Detect which cell encompasses the target text, then output its [X, Y] center coordinate. 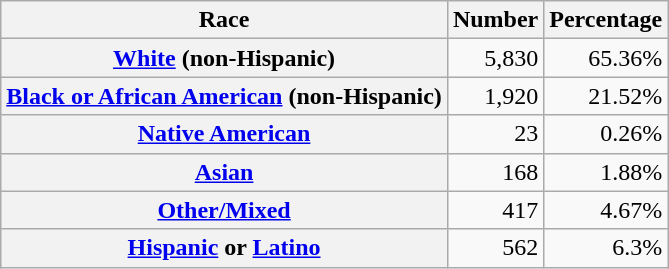
417 [495, 210]
Percentage [606, 20]
Number [495, 20]
Race [224, 20]
White (non-Hispanic) [224, 58]
6.3% [606, 248]
4.67% [606, 210]
562 [495, 248]
0.26% [606, 134]
Asian [224, 172]
Black or African American (non-Hispanic) [224, 96]
21.52% [606, 96]
5,830 [495, 58]
65.36% [606, 58]
168 [495, 172]
Other/Mixed [224, 210]
1,920 [495, 96]
1.88% [606, 172]
Hispanic or Latino [224, 248]
23 [495, 134]
Native American [224, 134]
